Pinpoint the cell where the given text exists, returning its [x, y] midpoint coordinate. 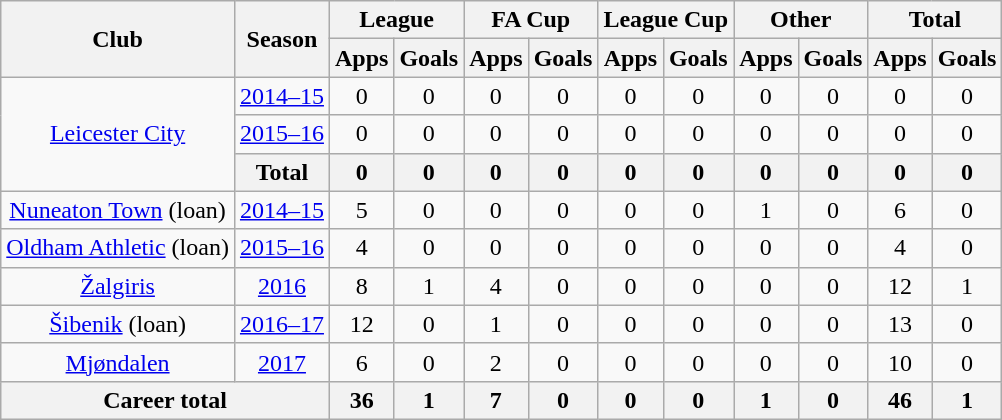
Leicester City [118, 134]
Nuneaton Town (loan) [118, 210]
36 [361, 400]
2016 [282, 286]
League [396, 20]
13 [900, 324]
8 [361, 286]
2016–17 [282, 324]
Career total [166, 400]
Žalgiris [118, 286]
5 [361, 210]
League Cup [666, 20]
FA Cup [531, 20]
Season [282, 39]
2017 [282, 362]
46 [900, 400]
Club [118, 39]
10 [900, 362]
Oldham Athletic (loan) [118, 248]
Šibenik (loan) [118, 324]
7 [496, 400]
2 [496, 362]
Other [801, 20]
Mjøndalen [118, 362]
